Identify which cell holds the provided text, then report its [X, Y] central coordinate. 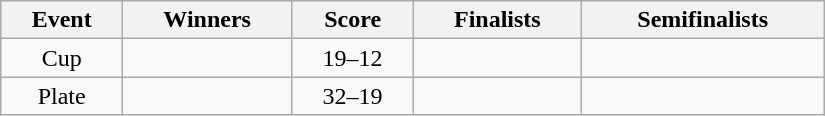
Finalists [498, 20]
Score [353, 20]
Semifinalists [702, 20]
Winners [208, 20]
Cup [62, 58]
32–19 [353, 96]
Plate [62, 96]
19–12 [353, 58]
Event [62, 20]
